For the text-containing cell, return its midpoint in (X, Y) coordinate format. 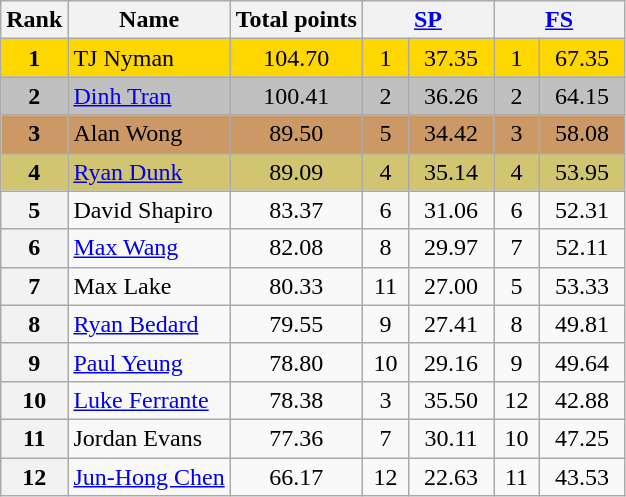
SP (428, 20)
27.41 (450, 324)
82.08 (296, 248)
104.70 (296, 58)
Name (149, 20)
FS (560, 20)
52.31 (582, 210)
29.16 (450, 362)
Total points (296, 20)
78.38 (296, 400)
Max Wang (149, 248)
Rank (34, 20)
Jun-Hong Chen (149, 477)
67.35 (582, 58)
Jordan Evans (149, 438)
42.88 (582, 400)
Ryan Bedard (149, 324)
89.50 (296, 134)
David Shapiro (149, 210)
52.11 (582, 248)
64.15 (582, 96)
Ryan Dunk (149, 172)
35.14 (450, 172)
47.25 (582, 438)
37.35 (450, 58)
89.09 (296, 172)
49.64 (582, 362)
Alan Wong (149, 134)
49.81 (582, 324)
36.26 (450, 96)
TJ Nyman (149, 58)
53.33 (582, 286)
79.55 (296, 324)
83.37 (296, 210)
53.95 (582, 172)
34.42 (450, 134)
78.80 (296, 362)
Luke Ferrante (149, 400)
66.17 (296, 477)
35.50 (450, 400)
Dinh Tran (149, 96)
29.97 (450, 248)
77.36 (296, 438)
100.41 (296, 96)
Paul Yeung (149, 362)
22.63 (450, 477)
30.11 (450, 438)
43.53 (582, 477)
Max Lake (149, 286)
31.06 (450, 210)
27.00 (450, 286)
58.08 (582, 134)
80.33 (296, 286)
